Return the (x, y) coordinate for the center point of the cell that contains the specified text.  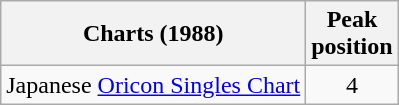
Charts (1988) (154, 34)
Peakposition (352, 34)
4 (352, 85)
Japanese Oricon Singles Chart (154, 85)
